Capture the cell that displays the provided text and extract its (x, y) central coordinate. 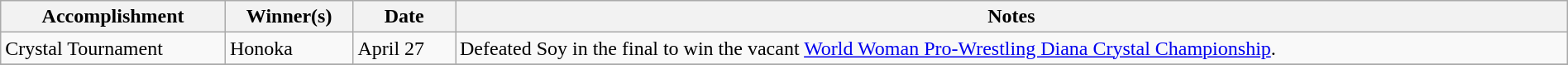
Accomplishment (113, 17)
Winner(s) (289, 17)
April 27 (404, 48)
Date (404, 17)
Honoka (289, 48)
Crystal Tournament (113, 48)
Notes (1011, 17)
Defeated Soy in the final to win the vacant World Woman Pro-Wrestling Diana Crystal Championship. (1011, 48)
